Identify which cell holds the provided text, then report its [x, y] central coordinate. 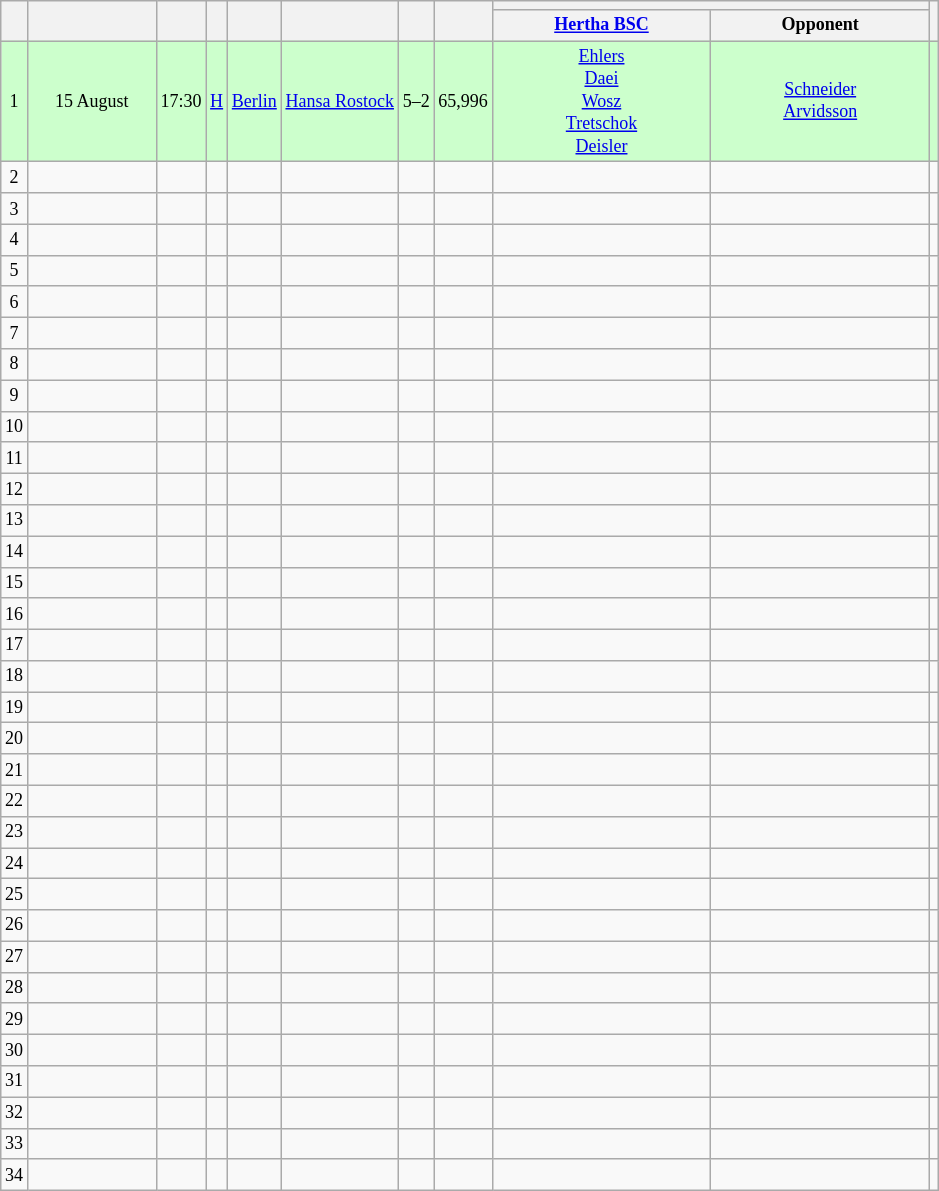
Berlin [254, 102]
65,996 [463, 102]
24 [14, 864]
Hansa Rostock [340, 102]
25 [14, 894]
15 [14, 582]
33 [14, 1144]
12 [14, 488]
18 [14, 676]
26 [14, 926]
Opponent [820, 24]
4 [14, 240]
11 [14, 458]
6 [14, 302]
10 [14, 426]
7 [14, 334]
17:30 [181, 102]
2 [14, 178]
16 [14, 614]
17 [14, 644]
1 [14, 102]
Ehlers Daei Wosz Tretschok Deisler [602, 102]
8 [14, 364]
23 [14, 832]
32 [14, 1112]
28 [14, 988]
13 [14, 520]
20 [14, 738]
34 [14, 1174]
21 [14, 770]
Hertha BSC [602, 24]
3 [14, 208]
5–2 [416, 102]
H [217, 102]
30 [14, 1050]
9 [14, 396]
19 [14, 708]
Schneider Arvidsson [820, 102]
31 [14, 1082]
22 [14, 800]
29 [14, 1018]
27 [14, 956]
14 [14, 552]
15 August [92, 102]
5 [14, 270]
